Pinpoint the cell where the given text exists, returning its [X, Y] midpoint coordinate. 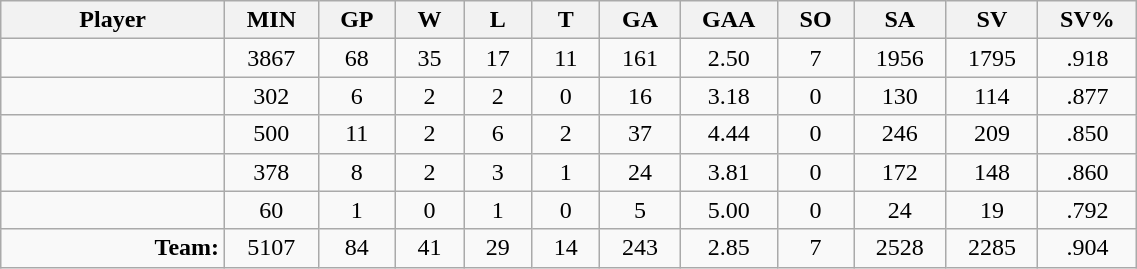
SO [816, 20]
172 [900, 172]
3 [498, 172]
2285 [992, 248]
.850 [1088, 134]
SA [900, 20]
19 [992, 210]
5.00 [728, 210]
161 [640, 58]
W [430, 20]
MIN [272, 20]
243 [640, 248]
1795 [992, 58]
16 [640, 96]
500 [272, 134]
148 [992, 172]
1956 [900, 58]
.792 [1088, 210]
GAA [728, 20]
3.81 [728, 172]
130 [900, 96]
5 [640, 210]
302 [272, 96]
.860 [1088, 172]
3.18 [728, 96]
4.44 [728, 134]
378 [272, 172]
5107 [272, 248]
.877 [1088, 96]
2528 [900, 248]
68 [356, 58]
41 [430, 248]
14 [566, 248]
Player [113, 20]
GA [640, 20]
29 [498, 248]
SV% [1088, 20]
84 [356, 248]
3867 [272, 58]
8 [356, 172]
60 [272, 210]
Team: [113, 248]
114 [992, 96]
209 [992, 134]
SV [992, 20]
T [566, 20]
L [498, 20]
.918 [1088, 58]
37 [640, 134]
2.50 [728, 58]
246 [900, 134]
2.85 [728, 248]
GP [356, 20]
.904 [1088, 248]
35 [430, 58]
17 [498, 58]
